Pinpoint the cell where the given text exists, returning its (x, y) midpoint coordinate. 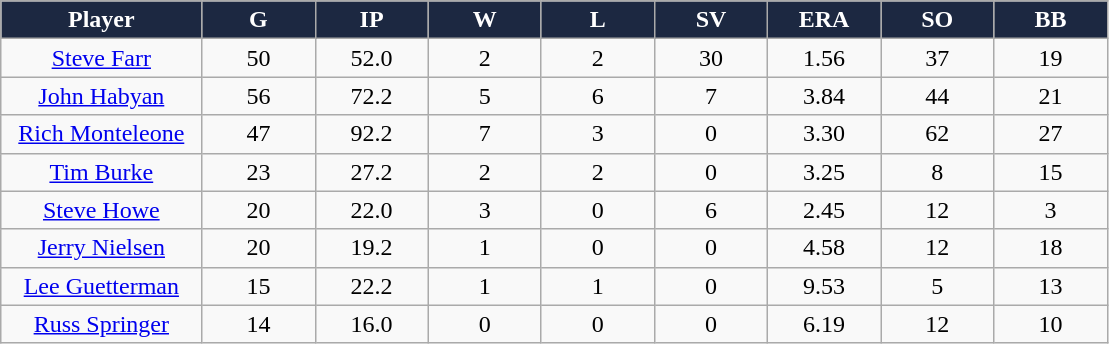
BB (1050, 20)
47 (258, 134)
L (598, 20)
IP (372, 20)
3.84 (824, 96)
3.30 (824, 134)
30 (710, 58)
21 (1050, 96)
44 (938, 96)
8 (938, 172)
72.2 (372, 96)
22.2 (372, 286)
1.56 (824, 58)
W (484, 20)
18 (1050, 248)
92.2 (372, 134)
50 (258, 58)
Player (102, 20)
27 (1050, 134)
22.0 (372, 210)
19 (1050, 58)
14 (258, 324)
Lee Guetterman (102, 286)
G (258, 20)
4.58 (824, 248)
John Habyan (102, 96)
23 (258, 172)
ERA (824, 20)
62 (938, 134)
6.19 (824, 324)
37 (938, 58)
SV (710, 20)
Jerry Nielsen (102, 248)
Steve Farr (102, 58)
Steve Howe (102, 210)
27.2 (372, 172)
13 (1050, 286)
9.53 (824, 286)
Tim Burke (102, 172)
SO (938, 20)
3.25 (824, 172)
2.45 (824, 210)
Russ Springer (102, 324)
10 (1050, 324)
56 (258, 96)
52.0 (372, 58)
19.2 (372, 248)
Rich Monteleone (102, 134)
16.0 (372, 324)
